Scan for the cell matching the given text and deliver its [x, y] coordinate at center. 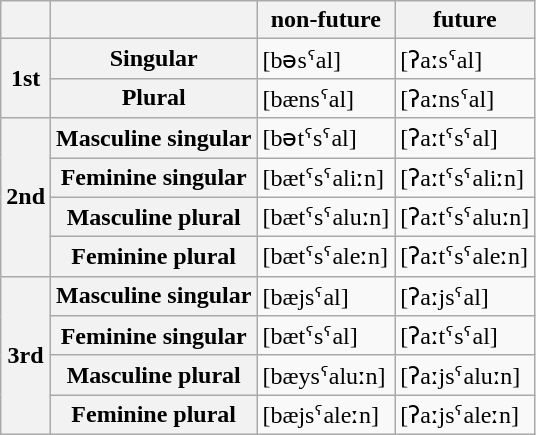
1st [26, 78]
future [465, 20]
[bænsˤal] [326, 98]
[ʔaːtˤsˤaliːn] [465, 178]
[ʔaːtˤsˤaluːn] [465, 217]
[ʔaːnsˤal] [465, 98]
[bætˤsˤal] [326, 336]
[ʔaːjsˤaluːn] [465, 375]
Plural [154, 98]
[bətˤsˤal] [326, 138]
[ʔaːsˤal] [465, 59]
Singular [154, 59]
2nd [26, 197]
[bæjsˤal] [326, 296]
3rd [26, 355]
non-future [326, 20]
[bætˤsˤaluːn] [326, 217]
[bætˤsˤaleːn] [326, 257]
[ʔaːjsˤaleːn] [465, 415]
[ʔaːjsˤal] [465, 296]
[bəsˤal] [326, 59]
[bæjsˤaleːn] [326, 415]
[bæysˤaluːn] [326, 375]
[bætˤsˤaliːn] [326, 178]
[ʔaːtˤsˤaleːn] [465, 257]
